Identify which cell holds the provided text, then report its (X, Y) central coordinate. 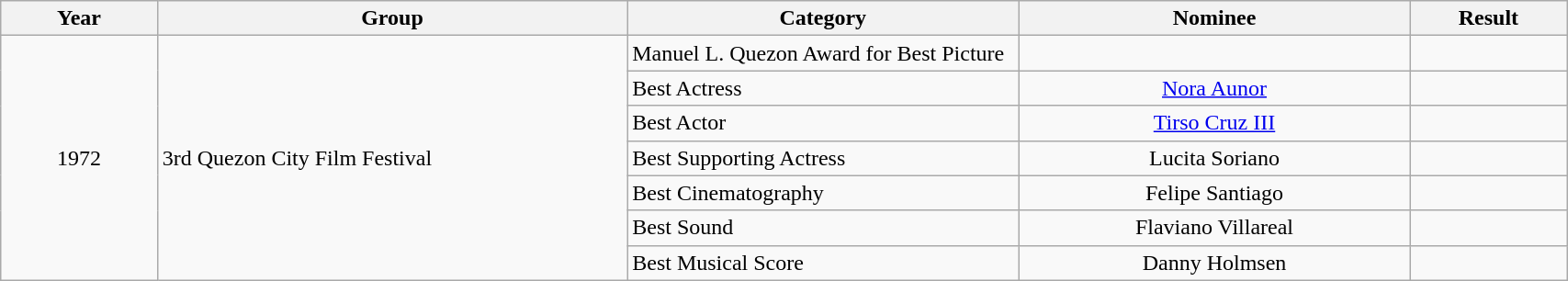
Result (1488, 18)
Danny Holmsen (1214, 263)
Manuel L. Quezon Award for Best Picture (823, 53)
Nominee (1214, 18)
Felipe Santiago (1214, 193)
Category (823, 18)
Lucita Soriano (1214, 158)
Best Sound (823, 228)
Flaviano Villareal (1214, 228)
Group (391, 18)
Best Cinematography (823, 193)
Tirso Cruz III (1214, 123)
Best Actor (823, 123)
1972 (79, 158)
Year (79, 18)
Nora Aunor (1214, 88)
Best Musical Score (823, 263)
Best Supporting Actress (823, 158)
Best Actress (823, 88)
3rd Quezon City Film Festival (391, 158)
